Return [x, y] of the center of cell containing provided text 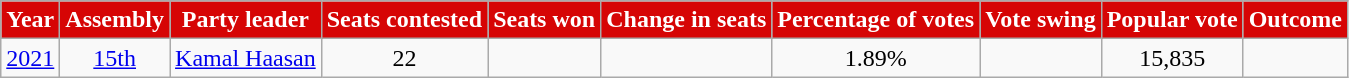
1.89% [876, 58]
Kamal Haasan [246, 58]
Outcome [1295, 20]
Percentage of votes [876, 20]
Seats won [544, 20]
Year [30, 20]
Change in seats [686, 20]
15th [115, 58]
22 [404, 58]
2021 [30, 58]
Party leader [246, 20]
Popular vote [1172, 20]
Seats contested [404, 20]
Assembly [115, 20]
15,835 [1172, 58]
Vote swing [1041, 20]
